Identify which cell holds the provided text, then report its [X, Y] central coordinate. 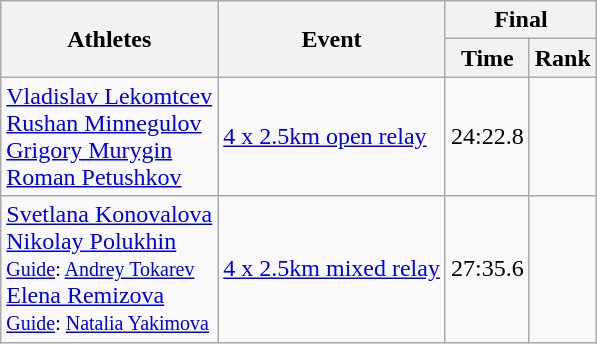
Event [332, 39]
4 x 2.5km mixed relay [332, 269]
Time [487, 58]
24:22.8 [487, 136]
4 x 2.5km open relay [332, 136]
Rank [562, 58]
Vladislav LekomtcevRushan MinnegulovGrigory MuryginRoman Petushkov [110, 136]
Svetlana KonovalovaNikolay PolukhinGuide: Andrey Tokarev Elena RemizovaGuide: Natalia Yakimova [110, 269]
27:35.6 [487, 269]
Final [520, 20]
Athletes [110, 39]
